Determine the [X, Y] coordinate at the center of the cell enclosing the given text.  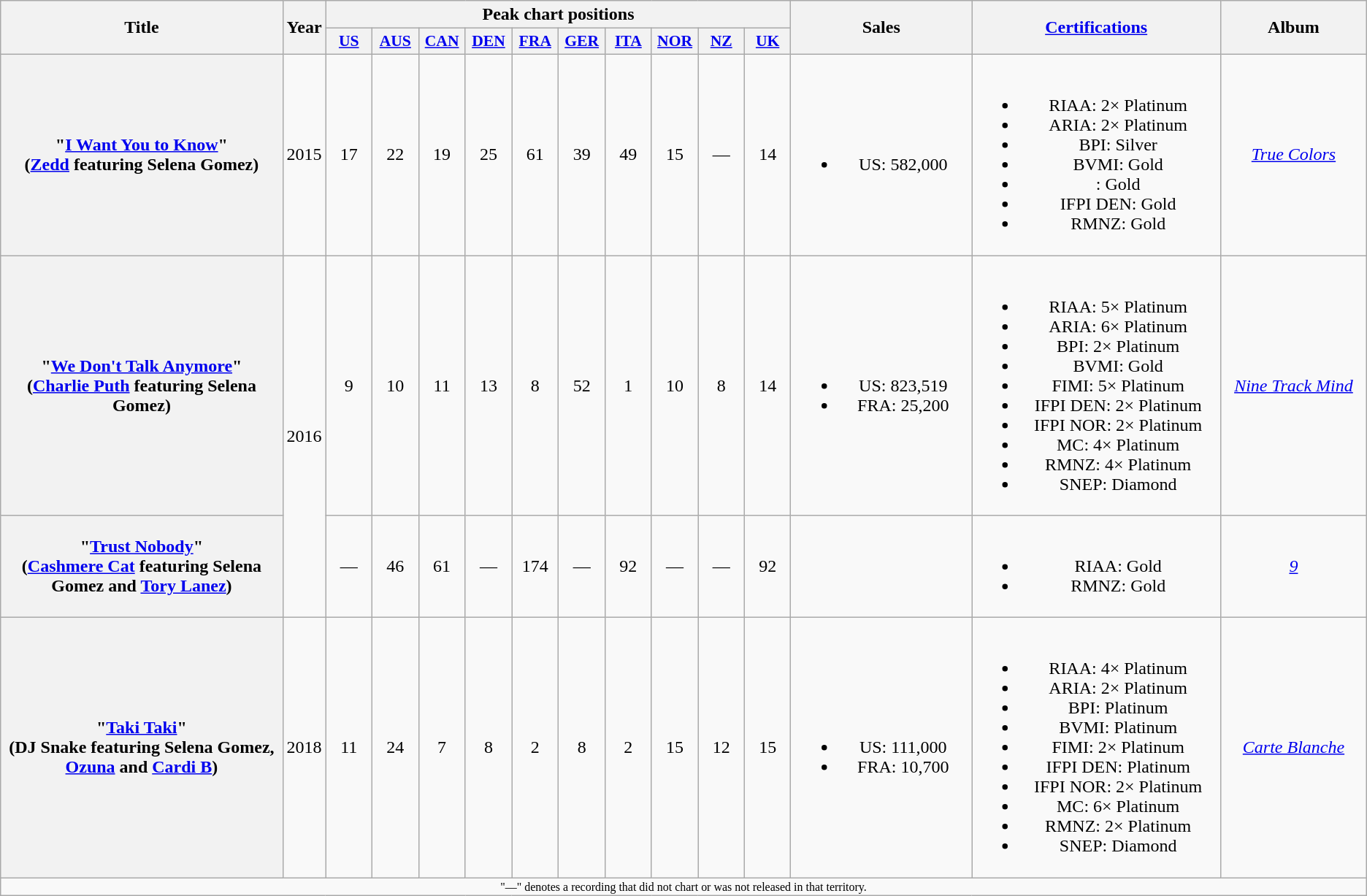
UK [767, 42]
49 [629, 155]
46 [395, 567]
Title [142, 28]
2016 [304, 437]
AUS [395, 42]
22 [395, 155]
19 [442, 155]
RIAA: 2× PlatinumARIA: 2× PlatinumBPI: SilverBVMI: Gold: GoldIFPI DEN: GoldRMNZ: Gold [1097, 155]
GER [582, 42]
1 [629, 386]
"—" denotes a recording that did not chart or was not released in that territory. [683, 887]
2015 [304, 155]
Nine Track Mind [1294, 386]
174 [535, 567]
US [349, 42]
52 [582, 386]
13 [489, 386]
CAN [442, 42]
Sales [881, 28]
NZ [721, 42]
US: 111,000FRA: 10,700 [881, 748]
7 [442, 748]
Album [1294, 28]
Carte Blanche [1294, 748]
True Colors [1294, 155]
RIAA: GoldRMNZ: Gold [1097, 567]
"Trust Nobody"(Cashmere Cat featuring Selena Gomez and Tory Lanez) [142, 567]
"I Want You to Know" (Zedd featuring Selena Gomez) [142, 155]
FRA [535, 42]
39 [582, 155]
US: 823,519FRA: 25,200 [881, 386]
12 [721, 748]
2018 [304, 748]
"We Don't Talk Anymore"(Charlie Puth featuring Selena Gomez) [142, 386]
ITA [629, 42]
24 [395, 748]
17 [349, 155]
Certifications [1097, 28]
NOR [675, 42]
25 [489, 155]
"Taki Taki" (DJ Snake featuring Selena Gomez, Ozuna and Cardi B) [142, 748]
Peak chart positions [558, 15]
US: 582,000 [881, 155]
Year [304, 28]
DEN [489, 42]
